Output the [x, y] coordinate of the center of the cell containing the given text.  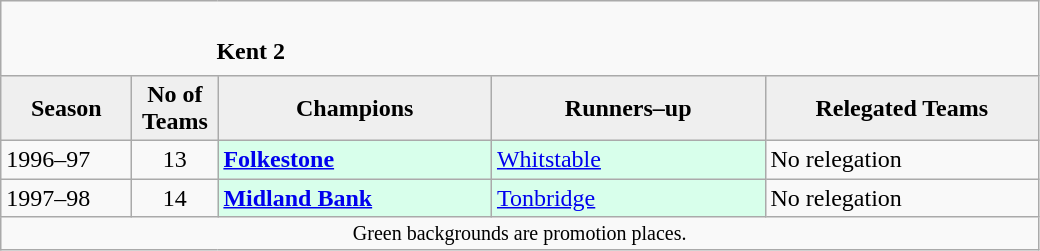
Relegated Teams [902, 108]
1996–97 [66, 159]
Folkestone [355, 159]
Green backgrounds are promotion places. [520, 234]
Champions [355, 108]
Runners–up [628, 108]
Tonbridge [628, 197]
14 [175, 197]
1997–98 [66, 197]
Whitstable [628, 159]
13 [175, 159]
Season [66, 108]
No of Teams [175, 108]
Midland Bank [355, 197]
